Detect which cell encompasses the target text, then output its (X, Y) center coordinate. 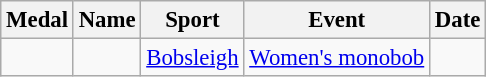
Event (337, 20)
Bobsleigh (192, 58)
Medal (38, 20)
Sport (192, 20)
Name (107, 20)
Women's monobob (337, 58)
Date (458, 20)
